Locate the cell with the specified text and output its (X, Y) center coordinate. 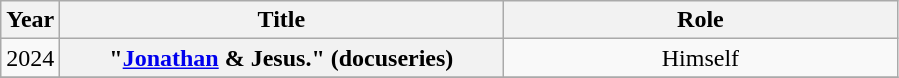
Himself (700, 58)
"Jonathan & Jesus." (docuseries) (282, 58)
Title (282, 20)
2024 (30, 58)
Year (30, 20)
Role (700, 20)
